Provide the [x, y] coordinate of the cell's center where the given text is located.  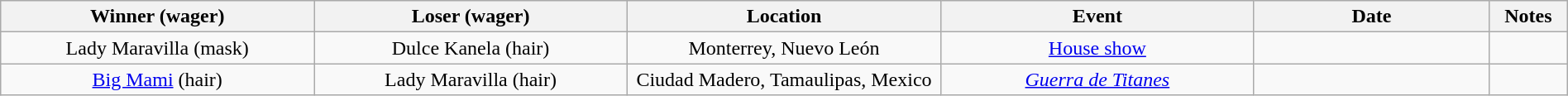
Notes [1528, 17]
Lady Maravilla (mask) [157, 48]
Date [1371, 17]
Loser (wager) [471, 17]
Lady Maravilla (hair) [471, 79]
Dulce Kanela (hair) [471, 48]
Monterrey, Nuevo León [784, 48]
Guerra de Titanes [1097, 79]
Winner (wager) [157, 17]
Ciudad Madero, Tamaulipas, Mexico [784, 79]
Location [784, 17]
Event [1097, 17]
House show [1097, 48]
Big Mami (hair) [157, 79]
